For the text-containing cell, return its midpoint in (X, Y) coordinate format. 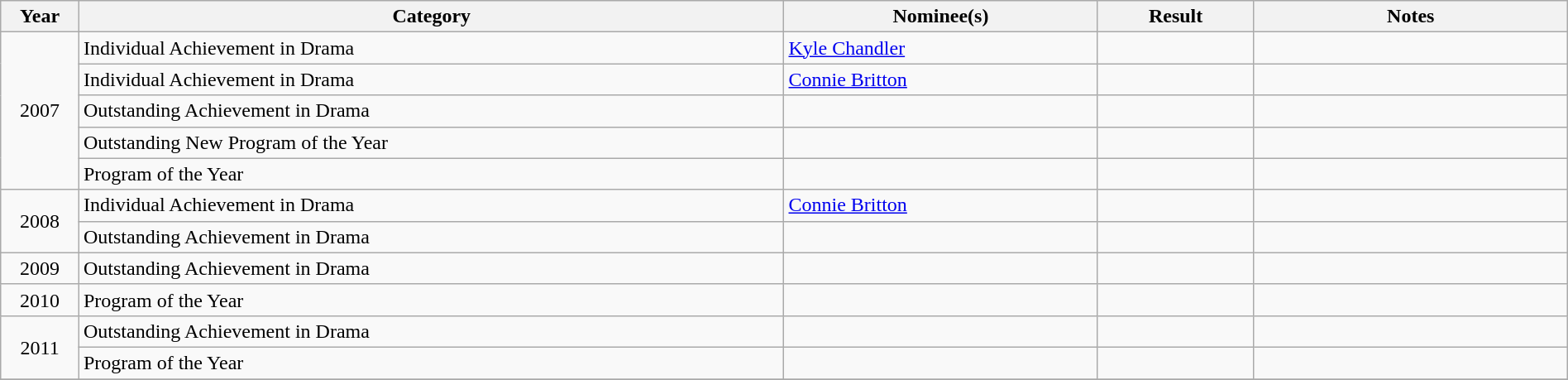
Outstanding New Program of the Year (432, 142)
Notes (1411, 17)
2011 (40, 347)
Kyle Chandler (941, 48)
Year (40, 17)
2008 (40, 221)
Category (432, 17)
Result (1176, 17)
2009 (40, 268)
2010 (40, 300)
2007 (40, 111)
Nominee(s) (941, 17)
